Determine the (X, Y) coordinate at the center of the cell enclosing the given text.  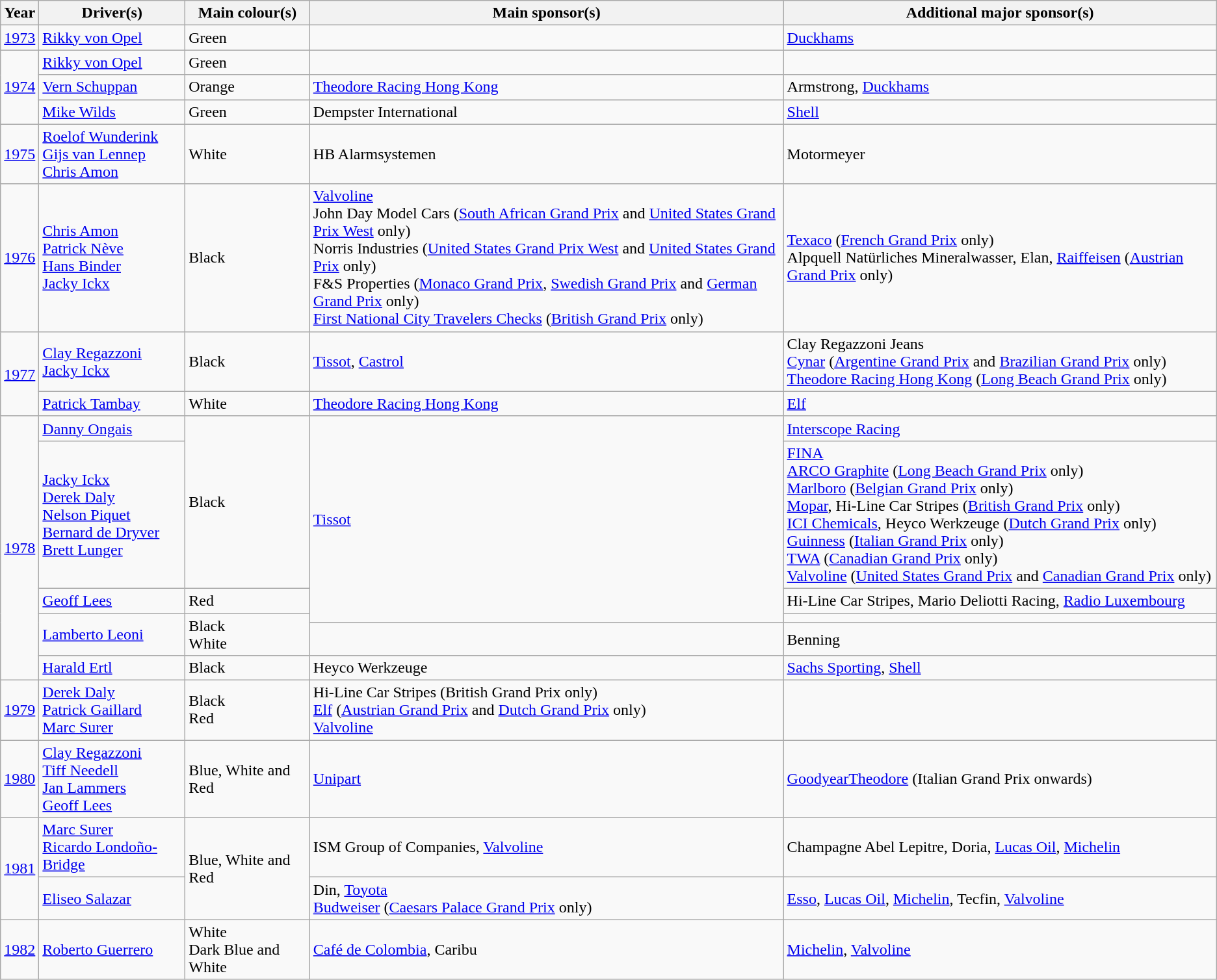
WhiteDark Blue and White (248, 949)
Interscope Racing (1000, 428)
Café de Colombia, Caribu (546, 949)
Mike Wilds (112, 112)
Orange (248, 87)
Jacky IckxDerek DalyNelson PiquetBernard de DryverBrett Lunger (112, 515)
Esso, Lucas Oil, Michelin, Tecfin, Valvoline (1000, 898)
Patrick Tambay (112, 404)
HB Alarmsystemen (546, 154)
Derek DalyPatrick GaillardMarc Surer (112, 710)
Eliseo Salazar (112, 898)
Duckhams (1000, 38)
Chris AmonPatrick NèveHans BinderJacky Ickx (112, 257)
GoodyearTheodore (Italian Grand Prix onwards) (1000, 779)
Din, ToyotaBudweiser (Caesars Palace Grand Prix only) (546, 898)
Year (20, 13)
Harald Ertl (112, 668)
Hi-Line Car Stripes, Mario Deliotti Racing, Radio Luxembourg (1000, 600)
1979 (20, 710)
Michelin, Valvoline (1000, 949)
Clay RegazzoniTiff NeedellJan LammersGeoff Lees (112, 779)
Benning (1000, 639)
Unipart (546, 779)
Tissot (546, 519)
Marc SurerRicardo Londoño-Bridge (112, 847)
Hi-Line Car Stripes (British Grand Prix only)Elf (Austrian Grand Prix and Dutch Grand Prix only)Valvoline (546, 710)
BlackWhite (248, 634)
Red (248, 600)
1977 (20, 374)
Champagne Abel Lepitre, Doria, Lucas Oil, Michelin (1000, 847)
1973 (20, 38)
Armstrong, Duckhams (1000, 87)
1981 (20, 868)
1980 (20, 779)
1978 (20, 548)
Additional major sponsor(s) (1000, 13)
Main colour(s) (248, 13)
Main sponsor(s) (546, 13)
Geoff Lees (112, 600)
Clay RegazzoniJacky Ickx (112, 361)
Shell (1000, 112)
Heyco Werkzeuge (546, 668)
1974 (20, 87)
1982 (20, 949)
Driver(s) (112, 13)
ISM Group of Companies, Valvoline (546, 847)
Motormeyer (1000, 154)
Vern Schuppan (112, 87)
Clay Regazzoni JeansCynar (Argentine Grand Prix and Brazilian Grand Prix only)Theodore Racing Hong Kong (Long Beach Grand Prix only) (1000, 361)
Dempster International (546, 112)
Roelof WunderinkGijs van LennepChris Amon (112, 154)
1976 (20, 257)
Roberto Guerrero (112, 949)
Texaco (French Grand Prix only)Alpquell Natürliches Mineralwasser, Elan, Raiffeisen (Austrian Grand Prix only) (1000, 257)
Danny Ongais (112, 428)
Tissot, Castrol (546, 361)
Sachs Sporting, Shell (1000, 668)
1975 (20, 154)
Lamberto Leoni (112, 634)
Elf (1000, 404)
BlackRed (248, 710)
